Return the (x, y) coordinate for the center point of the cell that contains the specified text.  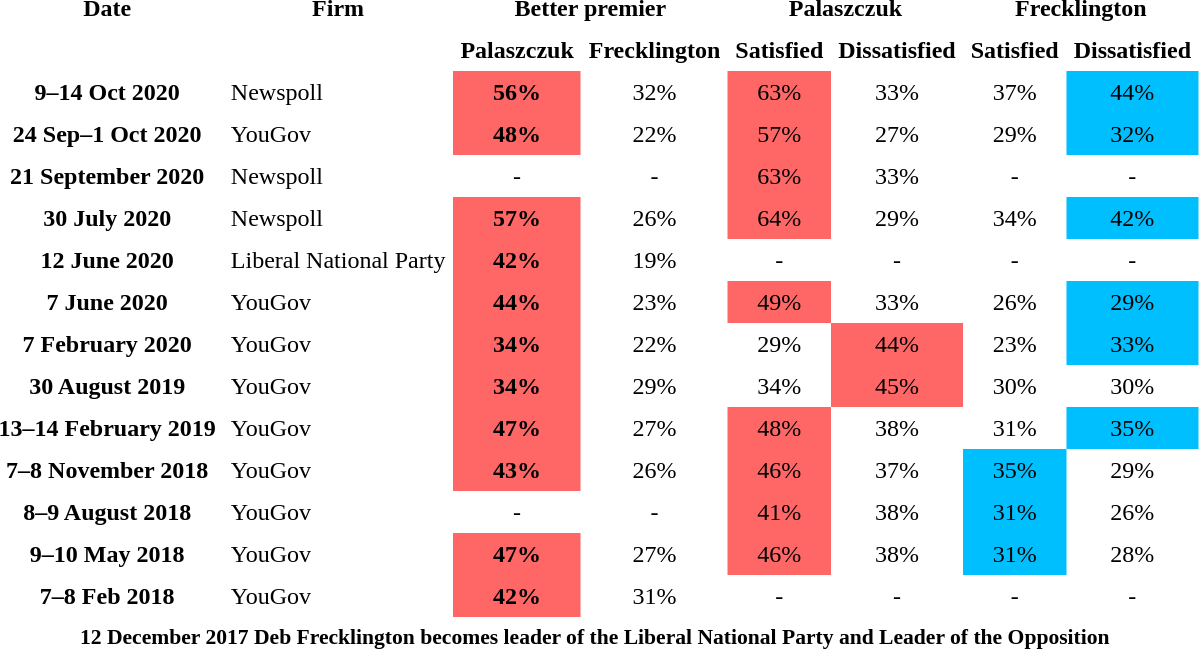
56% (517, 93)
28% (1132, 555)
49% (780, 303)
Frecklington (654, 51)
41% (780, 513)
19% (654, 261)
64% (780, 219)
Palaszczuk (517, 51)
43% (517, 471)
45% (897, 387)
Liberal National Party (338, 261)
